Capture the cell that displays the provided text and extract its (x, y) central coordinate. 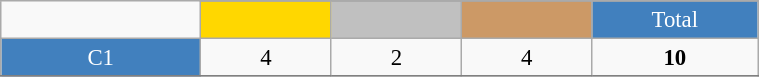
2 (396, 58)
Total (675, 20)
10 (675, 58)
C1 (101, 58)
